Find where the given text appears and provide that cell's center as [X, Y] coordinate. 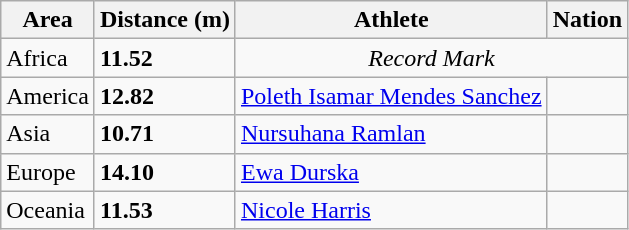
12.82 [164, 96]
Ewa Durska [391, 172]
Area [48, 20]
Africa [48, 58]
11.53 [164, 210]
Nursuhana Ramlan [391, 134]
Record Mark [431, 58]
Distance (m) [164, 20]
Poleth Isamar Mendes Sanchez [391, 96]
14.10 [164, 172]
Nation [587, 20]
11.52 [164, 58]
10.71 [164, 134]
Europe [48, 172]
America [48, 96]
Oceania [48, 210]
Nicole Harris [391, 210]
Athlete [391, 20]
Asia [48, 134]
